Determine the [X, Y] coordinate at the center of the cell enclosing the given text.  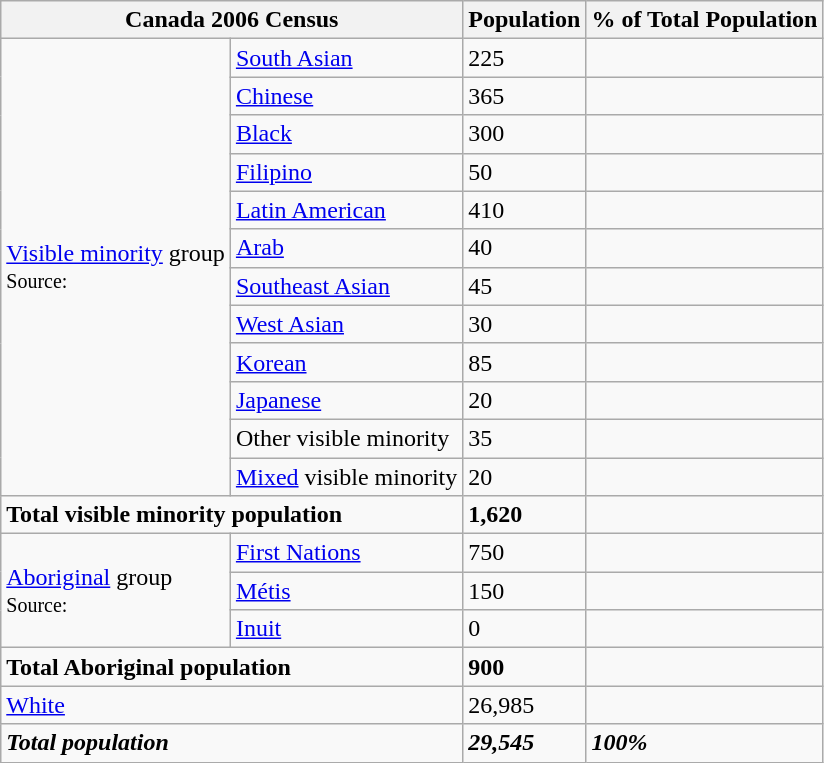
Korean [346, 362]
Total Aboriginal population [232, 667]
Japanese [346, 400]
45 [524, 286]
150 [524, 591]
West Asian [346, 324]
85 [524, 362]
Visible minority groupSource: [116, 268]
410 [524, 210]
Mixed visible minority [346, 477]
Canada 2006 Census [232, 20]
300 [524, 134]
100% [704, 743]
First Nations [346, 553]
Métis [346, 591]
365 [524, 96]
Latin American [346, 210]
South Asian [346, 58]
Southeast Asian [346, 286]
Other visible minority [346, 438]
Inuit [346, 629]
40 [524, 248]
% of Total Population [704, 20]
Total visible minority population [232, 515]
White [232, 705]
30 [524, 324]
Filipino [346, 172]
1,620 [524, 515]
Total population [232, 743]
225 [524, 58]
900 [524, 667]
50 [524, 172]
35 [524, 438]
Arab [346, 248]
Aboriginal groupSource: [116, 591]
29,545 [524, 743]
26,985 [524, 705]
Population [524, 20]
750 [524, 553]
Black [346, 134]
Chinese [346, 96]
0 [524, 629]
